From the cell containing the given text, extract its center point as [x, y] coordinate. 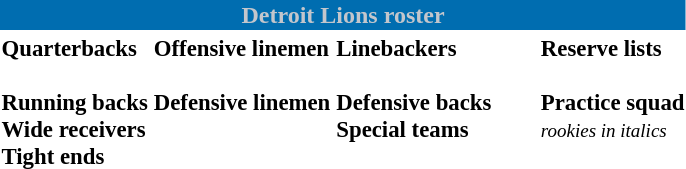
Detroit Lions roster [343, 15]
